Find where the given text appears and provide that cell's center as [X, Y] coordinate. 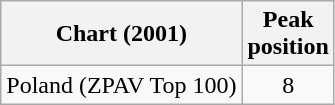
Poland (ZPAV Top 100) [122, 85]
8 [288, 85]
Chart (2001) [122, 34]
Peakposition [288, 34]
